From the cell containing the given text, extract its center point as (x, y) coordinate. 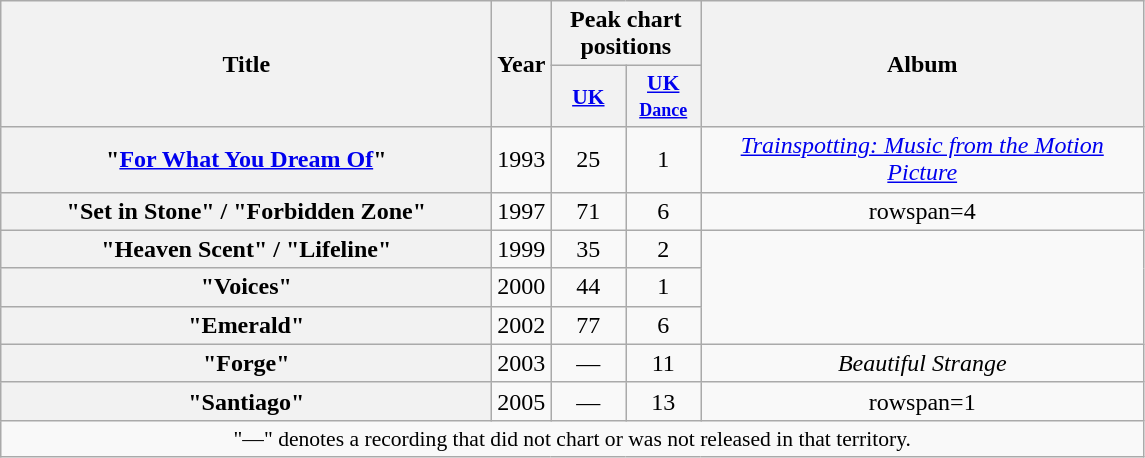
1993 (522, 160)
13 (664, 401)
Album (922, 64)
71 (588, 211)
Beautiful Strange (922, 363)
25 (588, 160)
"Set in Stone" / "Forbidden Zone" (246, 211)
rowspan=4 (922, 211)
11 (664, 363)
"For What You Dream Of" (246, 160)
"Voices" (246, 287)
35 (588, 249)
Year (522, 64)
1999 (522, 249)
UKDance (664, 96)
44 (588, 287)
77 (588, 325)
"Emerald" (246, 325)
"Santiago" (246, 401)
2002 (522, 325)
2005 (522, 401)
1997 (522, 211)
Title (246, 64)
Trainspotting: Music from the Motion Picture (922, 160)
UK (588, 96)
2 (664, 249)
"Heaven Scent" / "Lifeline" (246, 249)
"Forge" (246, 363)
Peak chart positions (626, 34)
"—" denotes a recording that did not chart or was not released in that territory. (572, 438)
2000 (522, 287)
2003 (522, 363)
rowspan=1 (922, 401)
